Output the [x, y] coordinate of the center of the cell containing the given text.  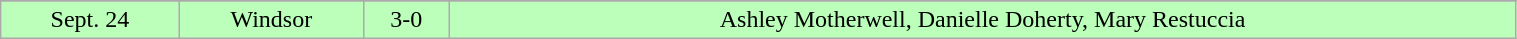
Sept. 24 [90, 20]
Ashley Motherwell, Danielle Doherty, Mary Restuccia [982, 20]
3-0 [407, 20]
Windsor [271, 20]
